Provide the [x, y] coordinate of the cell's center where the given text is located.  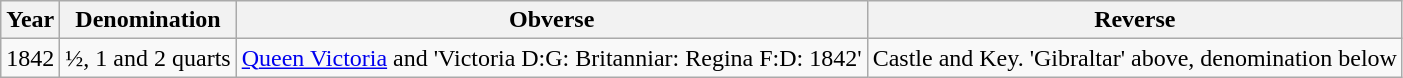
Queen Victoria and 'Victoria D:G: Britanniar: Regina F:D: 1842' [552, 58]
Denomination [148, 20]
Reverse [1134, 20]
1842 [30, 58]
½, 1 and 2 quarts [148, 58]
Year [30, 20]
Obverse [552, 20]
Castle and Key. 'Gibraltar' above, denomination below [1134, 58]
